Find where the given text appears and provide that cell's center as (X, Y) coordinate. 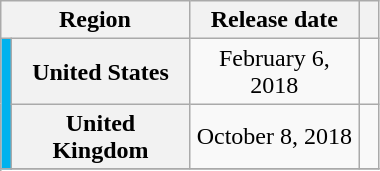
Region (95, 20)
United States (100, 72)
United Kingdom (100, 136)
February 6, 2018 (274, 72)
October 8, 2018 (274, 136)
Release date (274, 20)
